Determine the (x, y) coordinate at the center of the cell enclosing the given text.  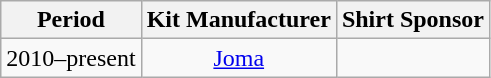
2010–present (71, 58)
Shirt Sponsor (412, 20)
Kit Manufacturer (238, 20)
Joma (238, 58)
Period (71, 20)
